Extract the (X, Y) coordinate from the center of the cell holding the provided text.  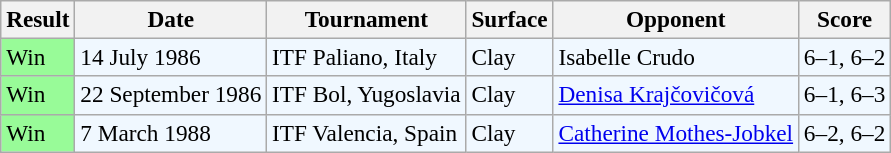
7 March 1988 (171, 133)
Result (38, 19)
Score (844, 19)
Isabelle Crudo (676, 57)
6–1, 6–2 (844, 57)
Opponent (676, 19)
ITF Valencia, Spain (366, 133)
6–1, 6–3 (844, 95)
14 July 1986 (171, 57)
Catherine Mothes-Jobkel (676, 133)
22 September 1986 (171, 95)
Surface (510, 19)
ITF Paliano, Italy (366, 57)
Tournament (366, 19)
6–2, 6–2 (844, 133)
Date (171, 19)
Denisa Krajčovičová (676, 95)
ITF Bol, Yugoslavia (366, 95)
